Scan for the cell matching the given text and deliver its (x, y) coordinate at center. 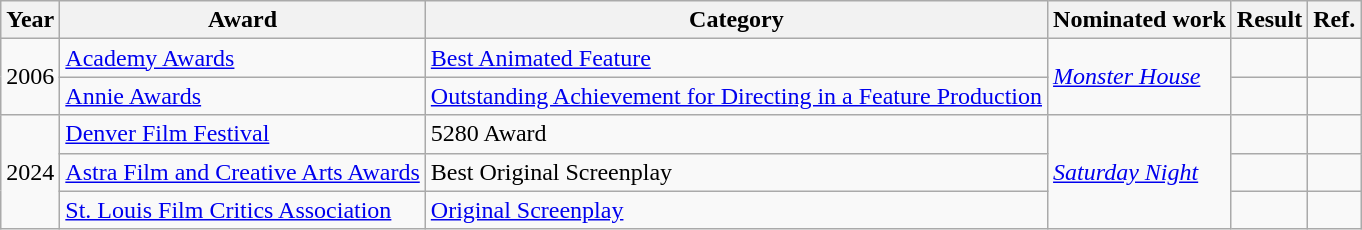
Result (1269, 20)
2024 (30, 172)
Best Original Screenplay (736, 172)
Academy Awards (242, 58)
Denver Film Festival (242, 134)
Annie Awards (242, 96)
Saturday Night (1140, 172)
Ref. (1334, 20)
Best Animated Feature (736, 58)
Nominated work (1140, 20)
Astra Film and Creative Arts Awards (242, 172)
Original Screenplay (736, 210)
Award (242, 20)
Outstanding Achievement for Directing in a Feature Production (736, 96)
2006 (30, 77)
Category (736, 20)
5280 Award (736, 134)
Monster House (1140, 77)
St. Louis Film Critics Association (242, 210)
Year (30, 20)
